Search for the cell housing the specified text and yield its [X, Y] center coordinate. 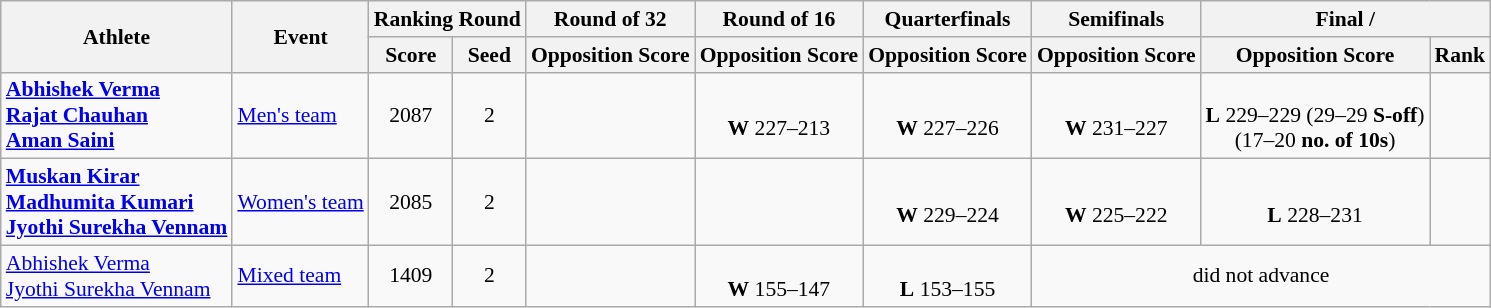
did not advance [1261, 276]
W 155–147 [780, 276]
Abhishek VermaJyothi Surekha Vennam [117, 276]
L 153–155 [948, 276]
Muskan KirarMadhumita KumariJyothi Surekha Vennam [117, 202]
Rank [1460, 55]
L 229–229 (29–29 S-off)(17–20 no. of 10s) [1316, 116]
Round of 32 [610, 19]
Men's team [300, 116]
W 227–213 [780, 116]
W 229–224 [948, 202]
Event [300, 36]
W 231–227 [1116, 116]
2085 [411, 202]
Abhishek VermaRajat ChauhanAman Saini [117, 116]
Semifinals [1116, 19]
2087 [411, 116]
Round of 16 [780, 19]
Mixed team [300, 276]
1409 [411, 276]
W 225–222 [1116, 202]
Score [411, 55]
W 227–226 [948, 116]
Ranking Round [448, 19]
Athlete [117, 36]
Seed [490, 55]
Women's team [300, 202]
Quarterfinals [948, 19]
Final / [1346, 19]
L 228–231 [1316, 202]
